Search for the cell housing the specified text and yield its [X, Y] center coordinate. 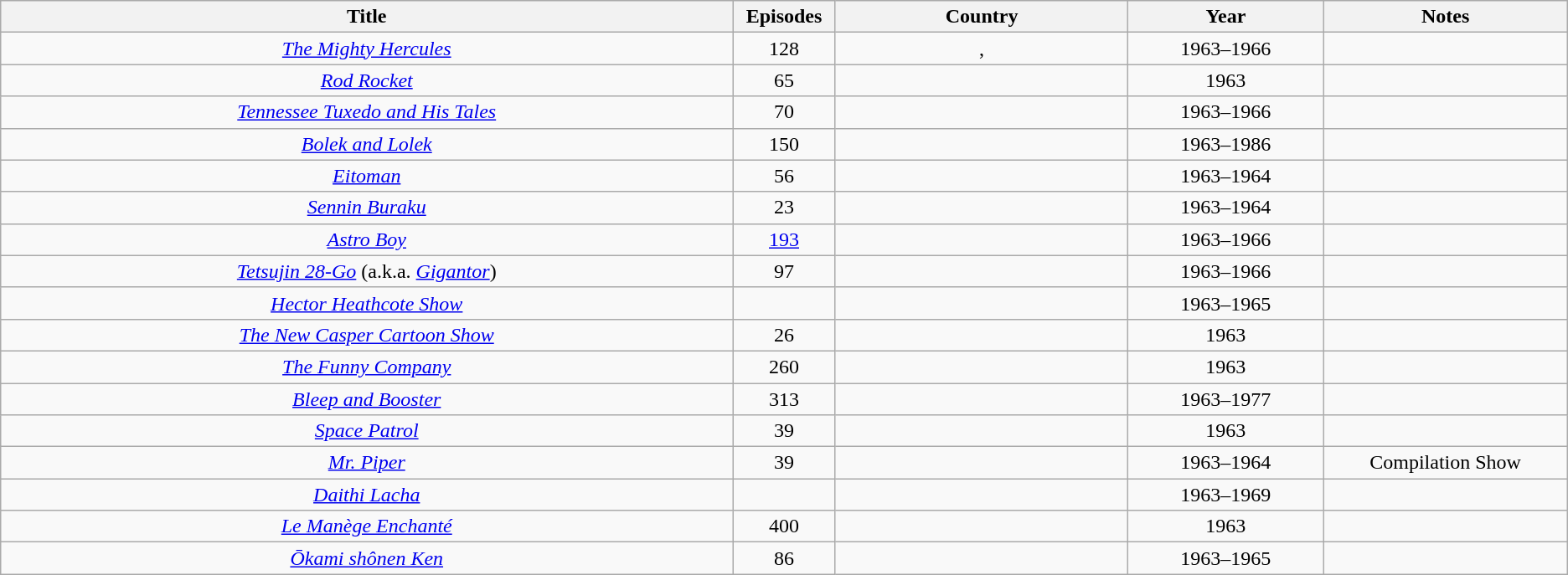
The New Casper Cartoon Show [367, 335]
56 [784, 176]
, [982, 49]
Bleep and Booster [367, 399]
Bolek and Lolek [367, 144]
The Funny Company [367, 367]
Eitoman [367, 176]
313 [784, 399]
Space Patrol [367, 431]
150 [784, 144]
Rod Rocket [367, 80]
Year [1226, 17]
Compilation Show [1446, 463]
Le Manège Enchanté [367, 526]
26 [784, 335]
Daithi Lacha [367, 495]
86 [784, 558]
Episodes [784, 17]
128 [784, 49]
Sennin Buraku [367, 208]
1963–1969 [1226, 495]
Mr. Piper [367, 463]
97 [784, 271]
23 [784, 208]
260 [784, 367]
Tetsujin 28-Go (a.k.a. Gigantor) [367, 271]
400 [784, 526]
65 [784, 80]
Title [367, 17]
Hector Heathcote Show [367, 303]
70 [784, 112]
Country [982, 17]
Astro Boy [367, 239]
193 [784, 239]
1963–1977 [1226, 399]
The Mighty Hercules [367, 49]
Notes [1446, 17]
Ōkami shônen Ken [367, 558]
1963–1986 [1226, 144]
Tennessee Tuxedo and His Tales [367, 112]
